Pinpoint the cell where the given text exists, returning its (X, Y) midpoint coordinate. 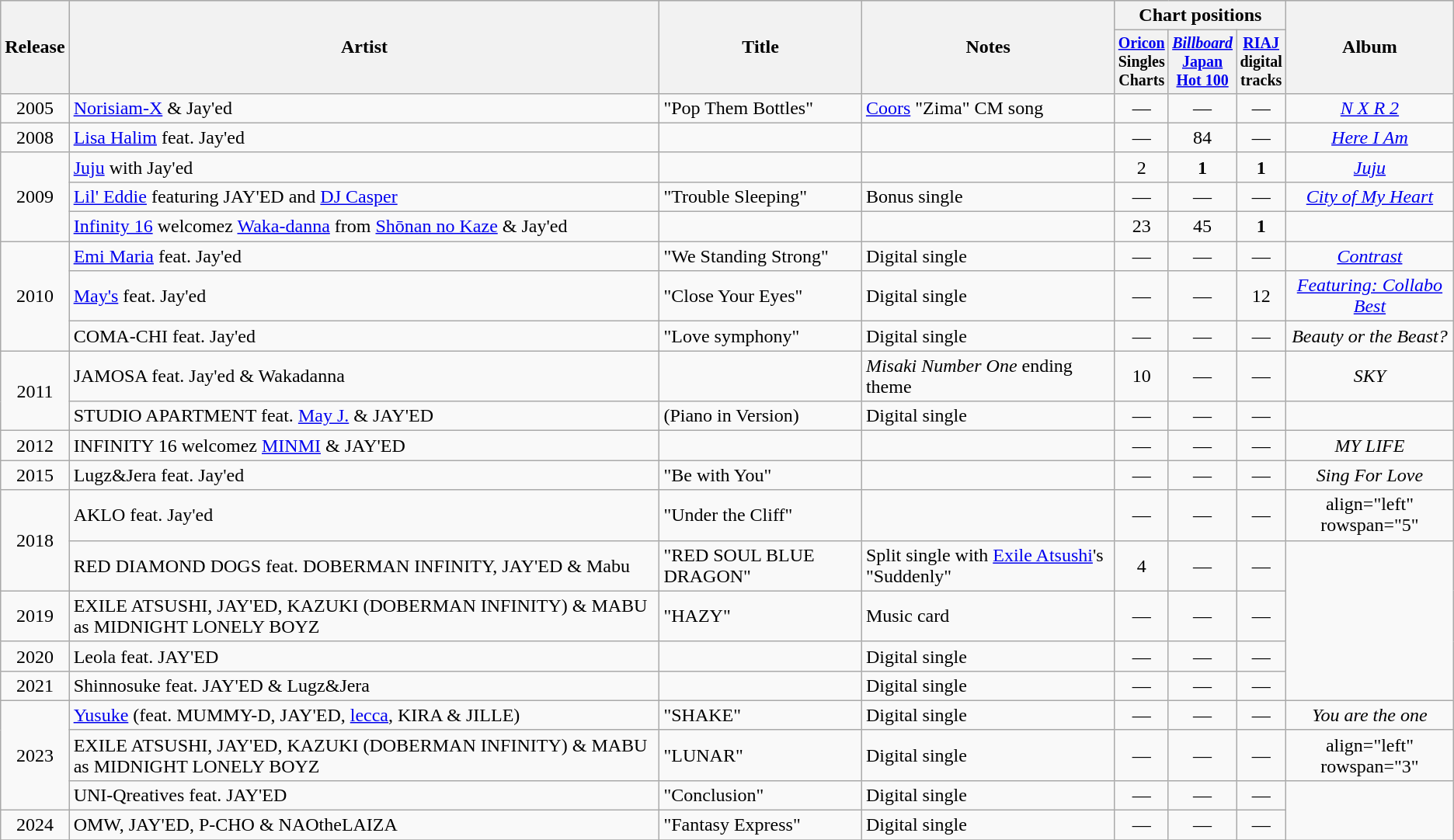
OMW, JAY'ED, P-CHO & NAOtheLAIZA (364, 825)
Misaki Number One ending theme (988, 376)
2019 (35, 616)
2015 (35, 475)
Album (1370, 47)
Billboard Japan Hot 100 (1202, 62)
Split single with Exile Atsushi's "Suddenly" (988, 565)
COMA-CHI feat. Jay'ed (364, 336)
2 (1142, 167)
2008 (35, 137)
"We Standing Strong" (760, 256)
JAMOSA feat. Jay'ed & Wakadanna (364, 376)
Beauty or the Beast? (1370, 336)
"HAZY" (760, 616)
Lugz&Jera feat. Jay'ed (364, 475)
"Conclusion" (760, 795)
"Under the Cliff" (760, 515)
INFINITY 16 welcomez MINMI & JAY'ED (364, 446)
(Piano in Version) (760, 416)
2009 (35, 196)
2021 (35, 686)
"RED SOUL BLUE DRAGON" (760, 565)
2018 (35, 540)
Infinity 16 welcomez Waka-danna from Shōnan no Kaze & Jay'ed (364, 227)
align="left" rowspan="3" (1370, 755)
2020 (35, 656)
"Trouble Sleeping" (760, 196)
2012 (35, 446)
SKY (1370, 376)
2005 (35, 108)
Release (35, 47)
45 (1202, 227)
23 (1142, 227)
Chart positions (1201, 16)
2023 (35, 755)
"SHAKE" (760, 715)
"Be with You" (760, 475)
City of My Heart (1370, 196)
2010 (35, 297)
12 (1261, 297)
2024 (35, 825)
Yusuke (feat. MUMMY-D, JAY'ED, lecca, KIRA & JILLE) (364, 715)
May's feat. Jay'ed (364, 297)
4 (1142, 565)
Contrast (1370, 256)
Norisiam-X & Jay'ed (364, 108)
Artist (364, 47)
Emi Maria feat. Jay'ed (364, 256)
"Close Your Eyes" (760, 297)
N X R 2 (1370, 108)
Sing For Love (1370, 475)
10 (1142, 376)
Coors "Zima" CM song (988, 108)
RIAJ digital tracks (1261, 62)
"Fantasy Express" (760, 825)
Oricon Singles Charts (1142, 62)
You are the one (1370, 715)
MY LIFE (1370, 446)
Bonus single (988, 196)
"Pop Them Bottles" (760, 108)
Lil' Eddie featuring JAY'ED and DJ Casper (364, 196)
"LUNAR" (760, 755)
84 (1202, 137)
Notes (988, 47)
2011 (35, 391)
align="left" rowspan="5" (1370, 515)
Juju (1370, 167)
RED DIAMOND DOGS feat. DOBERMAN INFINITY, JAY'ED & Mabu (364, 565)
Here I Am (1370, 137)
Featuring: Collabo Best (1370, 297)
Leola feat. JAY'ED (364, 656)
Lisa Halim feat. Jay'ed (364, 137)
Music card (988, 616)
Juju with Jay'ed (364, 167)
"Love symphony" (760, 336)
STUDIO APARTMENT feat. May J. & JAY'ED (364, 416)
UNI-Qreatives feat. JAY'ED (364, 795)
AKLO feat. Jay'ed (364, 515)
Shinnosuke feat. JAY'ED & Lugz&Jera (364, 686)
Title (760, 47)
